Determine the (X, Y) coordinate at the center of the cell enclosing the given text.  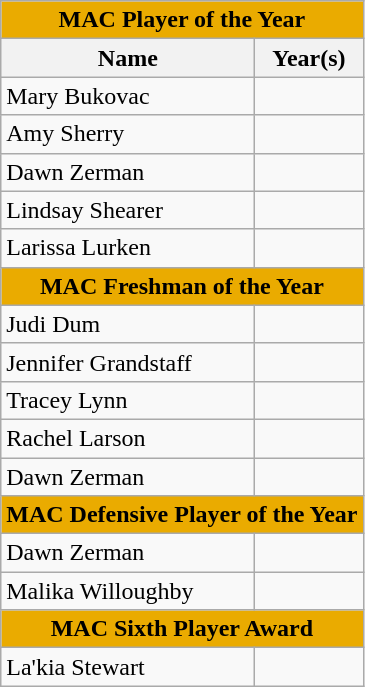
Malika Willoughby (128, 591)
La'kia Stewart (128, 667)
Jennifer Grandstaff (128, 362)
Larissa Lurken (128, 248)
Tracey Lynn (128, 400)
Rachel Larson (128, 438)
MAC Defensive Player of the Year (182, 515)
MAC Player of the Year (182, 20)
MAC Sixth Player Award (182, 629)
Lindsay Shearer (128, 210)
Judi Dum (128, 324)
Name (128, 58)
Mary Bukovac (128, 96)
Year(s) (309, 58)
Amy Sherry (128, 134)
MAC Freshman of the Year (182, 286)
